Capture the cell that displays the provided text and extract its (x, y) central coordinate. 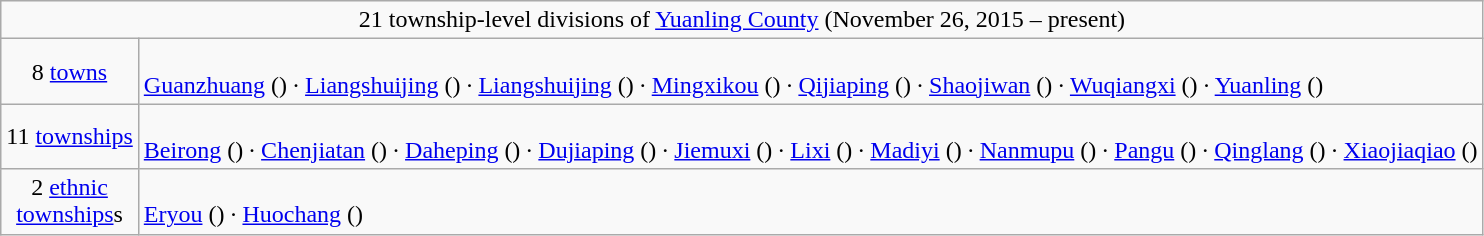
Guanzhuang () · Liangshuijing () · Liangshuijing () · Mingxikou () · Qijiaping () · Shaojiwan () · Wuqiangxi () · Yuanling () (810, 72)
2 ethnic townshipss (70, 202)
8 towns (70, 72)
11 townships (70, 136)
Beirong () · Chenjiatan () · Daheping () · Dujiaping () · Jiemuxi () · Lixi () · Madiyi () · Nanmupu () · Pangu () · Qinglang () · Xiaojiaqiao () (810, 136)
21 township-level divisions of Yuanling County (November 26, 2015 – present) (742, 20)
Eryou () · Huochang () (810, 202)
